Pinpoint the cell where the given text exists, returning its [x, y] midpoint coordinate. 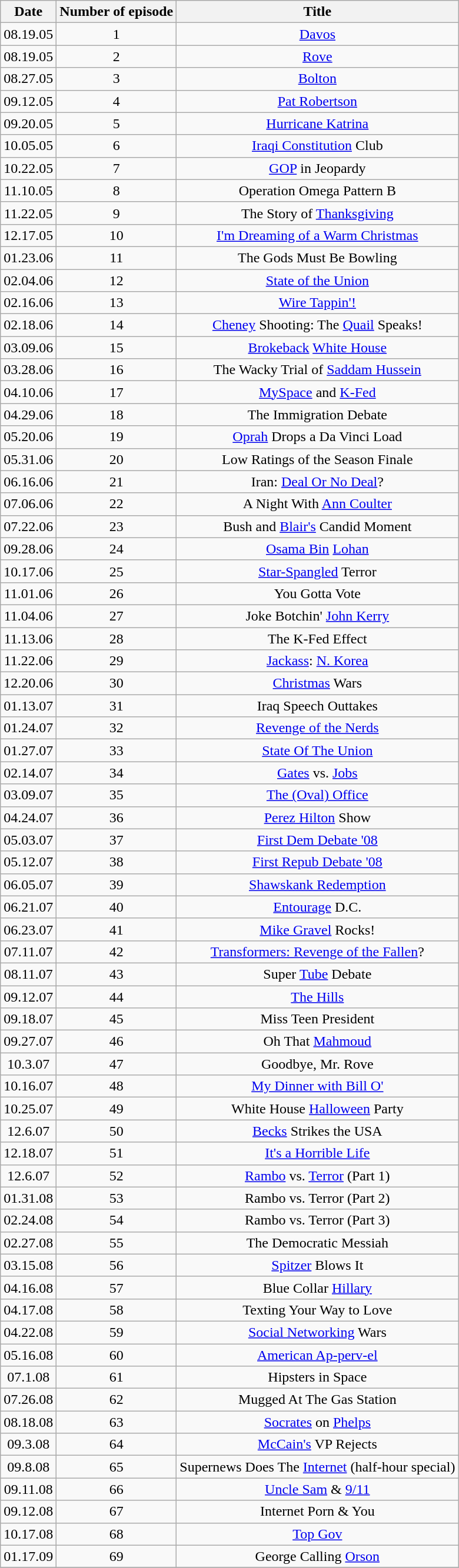
50 [117, 1131]
04.10.06 [28, 392]
08.27.05 [28, 79]
32 [117, 728]
2 [117, 56]
16 [117, 370]
Osama Bin Lohan [318, 549]
03.09.07 [28, 795]
05.03.07 [28, 840]
Iraqi Constitution Club [318, 146]
27 [117, 616]
30 [117, 683]
62 [117, 1400]
05.20.06 [28, 437]
Becks Strikes the USA [318, 1131]
Iraq Speech Outtakes [318, 706]
09.28.06 [28, 549]
24 [117, 549]
6 [117, 146]
06.05.07 [28, 885]
03.15.08 [28, 1265]
47 [117, 1064]
54 [117, 1220]
Miss Teen President [318, 1019]
Revenge of the Nerds [318, 728]
Rambo vs. Terror (Part 3) [318, 1220]
11.22.06 [28, 661]
George Calling Orson [318, 1556]
Christmas Wars [318, 683]
58 [117, 1310]
Title [318, 12]
Shawskank Redemption [318, 885]
02.14.07 [28, 773]
1 [117, 34]
06.23.07 [28, 929]
33 [117, 750]
55 [117, 1243]
12.17.05 [28, 235]
You Gotta Vote [318, 593]
40 [117, 907]
4 [117, 101]
09.20.05 [28, 124]
Jackass: N. Korea [318, 661]
Super Tube Debate [318, 974]
07.11.07 [28, 952]
The Hills [318, 997]
American Ap-perv-el [318, 1355]
18 [117, 415]
66 [117, 1489]
The Immigration Debate [318, 415]
45 [117, 1019]
09.12.05 [28, 101]
Perez Hilton Show [318, 818]
17 [117, 392]
Social Networking Wars [318, 1332]
03.28.06 [28, 370]
25 [117, 571]
A Night With Ann Coulter [318, 504]
7 [117, 168]
01.31.08 [28, 1198]
09.3.08 [28, 1444]
08.18.08 [28, 1422]
Entourage D.C. [318, 907]
The Story of Thanksgiving [318, 213]
9 [117, 213]
Spitzer Blows It [318, 1265]
First Repub Debate '08 [318, 862]
Oh That Mahmoud [318, 1042]
09.8.08 [28, 1467]
Rambo vs. Terror (Part 2) [318, 1198]
53 [117, 1198]
01.27.07 [28, 750]
11.04.06 [28, 616]
Transformers: Revenge of the Fallen? [318, 952]
01.23.06 [28, 258]
GOP in Jeopardy [318, 168]
48 [117, 1086]
02.24.08 [28, 1220]
34 [117, 773]
22 [117, 504]
Bush and Blair's Candid Moment [318, 526]
23 [117, 526]
65 [117, 1467]
State of the Union [318, 281]
11.10.05 [28, 191]
3 [117, 79]
49 [117, 1109]
Low Ratings of the Season Finale [318, 459]
5 [117, 124]
I'm Dreaming of a Warm Christmas [318, 235]
04.22.08 [28, 1332]
My Dinner with Bill O' [318, 1086]
11.13.06 [28, 638]
42 [117, 952]
Pat Robertson [318, 101]
09.27.07 [28, 1042]
52 [117, 1176]
04.17.08 [28, 1310]
Star-Spangled Terror [318, 571]
63 [117, 1422]
02.16.06 [28, 303]
Cheney Shooting: The Quail Speaks! [318, 325]
McCain's VP Rejects [318, 1444]
43 [117, 974]
60 [117, 1355]
12.20.06 [28, 683]
14 [117, 325]
Brokeback White House [318, 348]
56 [117, 1265]
10.3.07 [28, 1064]
09.12.07 [28, 997]
MySpace and K-Fed [318, 392]
Davos [318, 34]
02.27.08 [28, 1243]
09.18.07 [28, 1019]
59 [117, 1332]
05.12.07 [28, 862]
Hipsters in Space [318, 1377]
04.16.08 [28, 1287]
The (Oval) Office [318, 795]
69 [117, 1556]
15 [117, 348]
13 [117, 303]
White House Halloween Party [318, 1109]
01.13.07 [28, 706]
First Dem Debate '08 [318, 840]
07.22.06 [28, 526]
Rambo vs. Terror (Part 1) [318, 1176]
04.29.06 [28, 415]
36 [117, 818]
Blue Collar Hillary [318, 1287]
10.22.05 [28, 168]
Mugged At The Gas Station [318, 1400]
19 [117, 437]
State Of The Union [318, 750]
03.09.06 [28, 348]
07.1.08 [28, 1377]
10 [117, 235]
01.17.09 [28, 1556]
06.16.06 [28, 482]
Hurricane Katrina [318, 124]
06.21.07 [28, 907]
11.22.05 [28, 213]
61 [117, 1377]
10.25.07 [28, 1109]
44 [117, 997]
Texting Your Way to Love [318, 1310]
05.31.06 [28, 459]
Oprah Drops a Da Vinci Load [318, 437]
Socrates on Phelps [318, 1422]
26 [117, 593]
10.05.05 [28, 146]
The Wacky Trial of Saddam Hussein [318, 370]
Gates vs. Jobs [318, 773]
11.01.06 [28, 593]
Joke Botchin' John Kerry [318, 616]
29 [117, 661]
10.17.06 [28, 571]
Date [28, 12]
Bolton [318, 79]
10.17.08 [28, 1534]
Uncle Sam & 9/11 [318, 1489]
The Democratic Messiah [318, 1243]
The Gods Must Be Bowling [318, 258]
09.12.08 [28, 1512]
The K-Fed Effect [318, 638]
35 [117, 795]
Number of episode [117, 12]
31 [117, 706]
68 [117, 1534]
57 [117, 1287]
Supernews Does The Internet (half-hour special) [318, 1467]
04.24.07 [28, 818]
51 [117, 1153]
Iran: Deal Or No Deal? [318, 482]
Wire Tappin'! [318, 303]
11 [117, 258]
It's a Horrible Life [318, 1153]
46 [117, 1042]
Goodbye, Mr. Rove [318, 1064]
41 [117, 929]
Internet Porn & You [318, 1512]
05.16.08 [28, 1355]
09.11.08 [28, 1489]
21 [117, 482]
Mike Gravel Rocks! [318, 929]
10.16.07 [28, 1086]
37 [117, 840]
67 [117, 1512]
02.04.06 [28, 281]
38 [117, 862]
Rove [318, 56]
39 [117, 885]
Top Gov [318, 1534]
64 [117, 1444]
02.18.06 [28, 325]
08.11.07 [28, 974]
Operation Omega Pattern B [318, 191]
12.18.07 [28, 1153]
07.26.08 [28, 1400]
01.24.07 [28, 728]
12 [117, 281]
8 [117, 191]
20 [117, 459]
07.06.06 [28, 504]
28 [117, 638]
